Extract the [x, y] coordinate from the center of the cell holding the provided text.  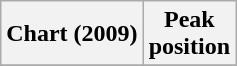
Chart (2009) [72, 34]
Peakposition [189, 34]
